Detect which cell encompasses the target text, then output its [X, Y] center coordinate. 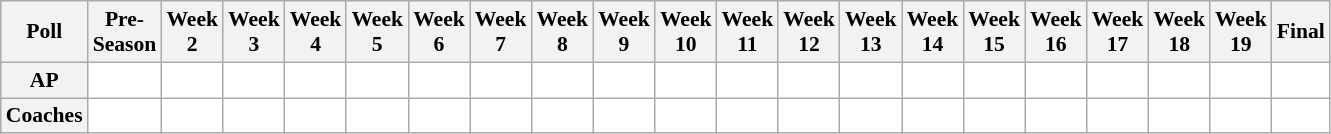
Poll [44, 32]
Week18 [1179, 32]
Week10 [686, 32]
Week5 [377, 32]
Week6 [439, 32]
Final [1301, 32]
Week19 [1241, 32]
Week2 [192, 32]
Week7 [501, 32]
Week9 [624, 32]
Week15 [994, 32]
Week11 [748, 32]
AP [44, 80]
Week3 [254, 32]
Week17 [1118, 32]
Week13 [871, 32]
Week4 [316, 32]
Pre-Season [125, 32]
Week16 [1056, 32]
Coaches [44, 116]
Week14 [933, 32]
Week12 [809, 32]
Week8 [562, 32]
